Pinpoint the cell where the given text exists, returning its [X, Y] midpoint coordinate. 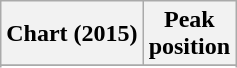
Chart (2015) [72, 34]
Peakposition [189, 34]
